Extract the [x, y] coordinate from the center of the cell holding the provided text.  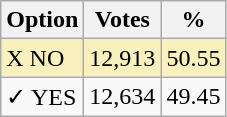
12,634 [122, 97]
49.45 [194, 97]
Votes [122, 20]
50.55 [194, 58]
✓ YES [42, 97]
X NO [42, 58]
12,913 [122, 58]
% [194, 20]
Option [42, 20]
